Search for the cell housing the specified text and yield its (x, y) center coordinate. 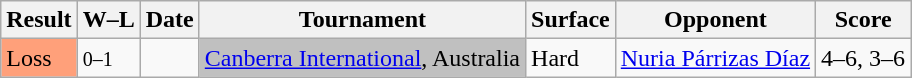
Canberra International, Australia (362, 58)
Loss (39, 58)
Tournament (362, 20)
Result (39, 20)
4–6, 3–6 (864, 58)
Hard (571, 58)
W–L (108, 20)
Surface (571, 20)
Opponent (715, 20)
Score (864, 20)
Date (170, 20)
0–1 (108, 58)
Nuria Párrizas Díaz (715, 58)
